Extract the [X, Y] coordinate from the center of the cell holding the provided text.  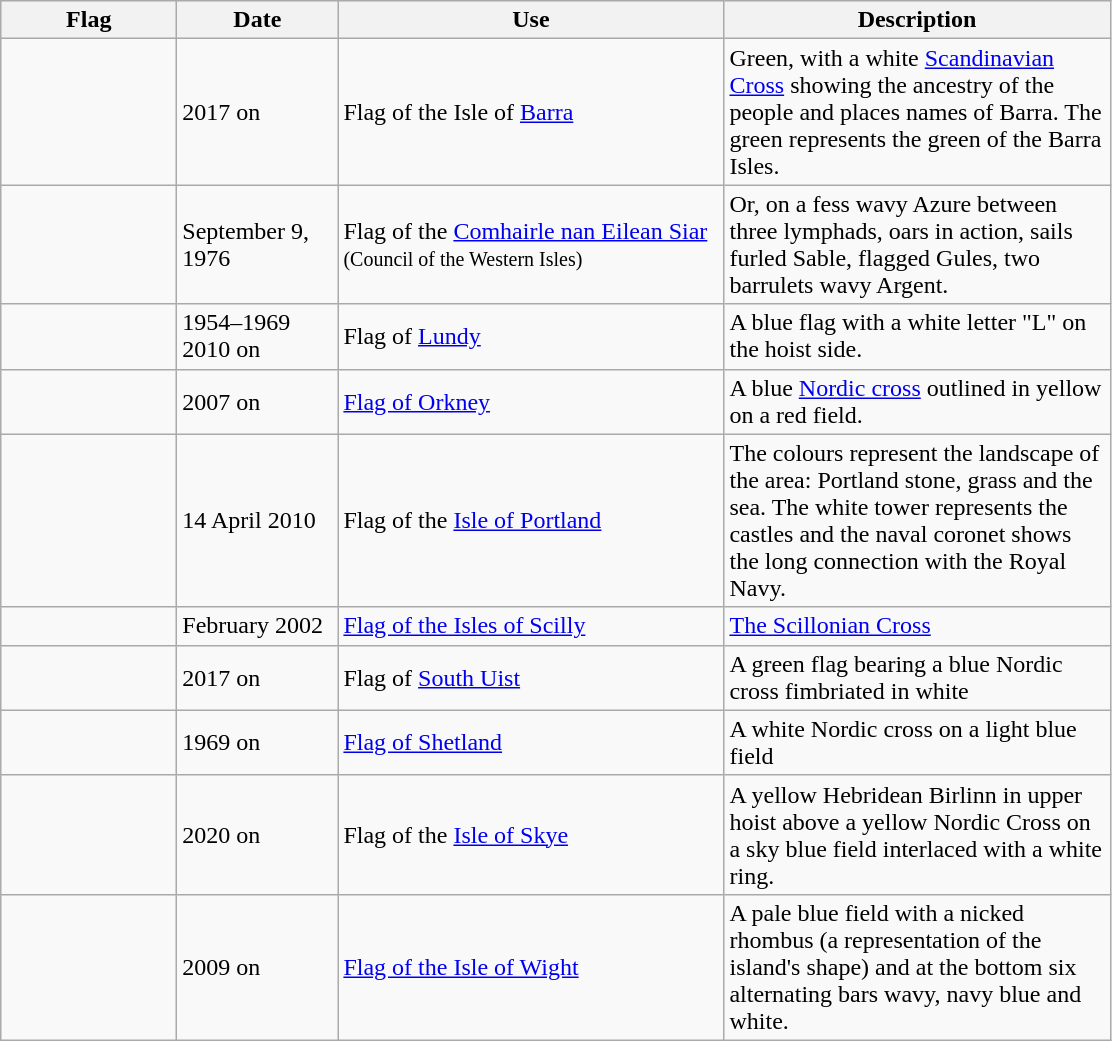
Flag of Lundy [531, 336]
Flag of Shetland [531, 742]
Or, on a fess wavy Azure between three lymphads, oars in action, sails furled Sable, flagged Gules, two barrulets wavy Argent. [917, 244]
1969 on [258, 742]
1954–19692010 on [258, 336]
2007 on [258, 402]
Flag of the Isle of Portland [531, 520]
Flag of South Uist [531, 678]
Flag of Orkney [531, 402]
14 April 2010 [258, 520]
A green flag bearing a blue Nordic cross fimbriated in white [917, 678]
2009 on [258, 967]
Use [531, 20]
Date [258, 20]
February 2002 [258, 626]
A blue flag with a white letter "L" on the hoist side. [917, 336]
A yellow Hebridean Birlinn in upper hoist above a yellow Nordic Cross on a sky blue field interlaced with a white ring. [917, 834]
Flag of the Isles of Scilly [531, 626]
2020 on [258, 834]
Flag of the Isle of Skye [531, 834]
Flag [89, 20]
Description [917, 20]
Flag of the Comhairle nan Eilean Siar (Council of the Western Isles) [531, 244]
Flag of the Isle of Barra [531, 112]
Flag of the Isle of Wight [531, 967]
A pale blue field with a nicked rhombus (a representation of the island's shape) and at the bottom six alternating bars wavy, navy blue and white. [917, 967]
The Scillonian Cross [917, 626]
September 9, 1976 [258, 244]
A white Nordic cross on a light blue field [917, 742]
A blue Nordic cross outlined in yellow on a red field. [917, 402]
